Find where the given text appears and provide that cell's center as (x, y) coordinate. 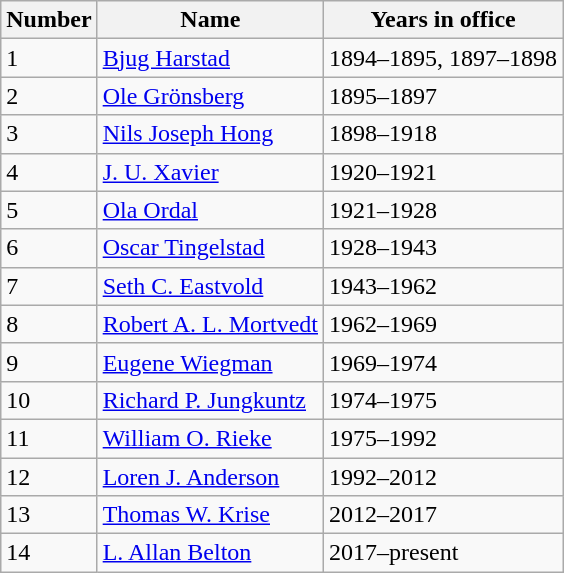
10 (49, 400)
1898–1918 (444, 134)
1928–1943 (444, 248)
William O. Rieke (210, 438)
Nils Joseph Hong (210, 134)
Richard P. Jungkuntz (210, 400)
Thomas W. Krise (210, 515)
2017–present (444, 553)
1894–1895, 1897–1898 (444, 58)
Robert A. L. Mortvedt (210, 324)
1 (49, 58)
1895–1897 (444, 96)
Name (210, 20)
Number (49, 20)
1921–1928 (444, 210)
13 (49, 515)
Eugene Wiegman (210, 362)
11 (49, 438)
Seth C. Eastvold (210, 286)
1920–1921 (444, 172)
9 (49, 362)
6 (49, 248)
2 (49, 96)
1974–1975 (444, 400)
Loren J. Anderson (210, 477)
3 (49, 134)
2012–2017 (444, 515)
1975–1992 (444, 438)
J. U. Xavier (210, 172)
5 (49, 210)
8 (49, 324)
L. Allan Belton (210, 553)
1992–2012 (444, 477)
4 (49, 172)
12 (49, 477)
14 (49, 553)
Oscar Tingelstad (210, 248)
1943–1962 (444, 286)
Years in office (444, 20)
7 (49, 286)
Ole Grönsberg (210, 96)
Bjug Harstad (210, 58)
Ola Ordal (210, 210)
1962–1969 (444, 324)
1969–1974 (444, 362)
